Locate the cell with the specified text and output its [X, Y] center coordinate. 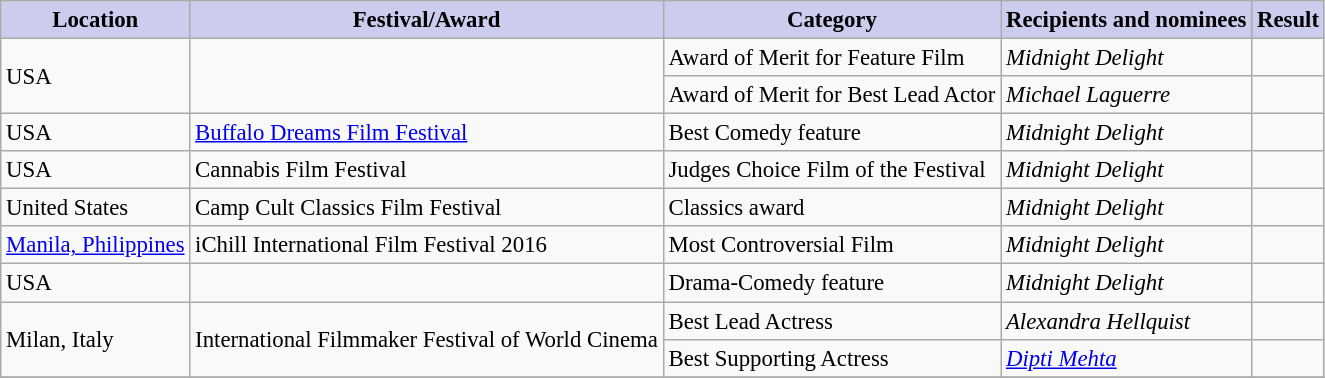
Result [1288, 20]
Best Lead Actress [832, 321]
International Filmmaker Festival of World Cinema [426, 340]
Award of Merit for Best Lead Actor [832, 95]
iChill International Film Festival 2016 [426, 245]
United States [96, 208]
Category [832, 20]
Festival/Award [426, 20]
Classics award [832, 208]
Milan, Italy [96, 340]
Location [96, 20]
Michael Laguerre [1126, 95]
Drama-Comedy feature [832, 283]
Manila, Philippines [96, 245]
Cannabis Film Festival [426, 170]
Most Controversial Film [832, 245]
Recipients and nominees [1126, 20]
Award of Merit for Feature Film [832, 58]
Best Comedy feature [832, 133]
Alexandra Hellquist [1126, 321]
Judges Choice Film of the Festival [832, 170]
Dipti Mehta [1126, 358]
Buffalo Dreams Film Festival [426, 133]
Best Supporting Actress [832, 358]
Camp Cult Classics Film Festival [426, 208]
